Extract the [x, y] coordinate from the center of the cell holding the provided text.  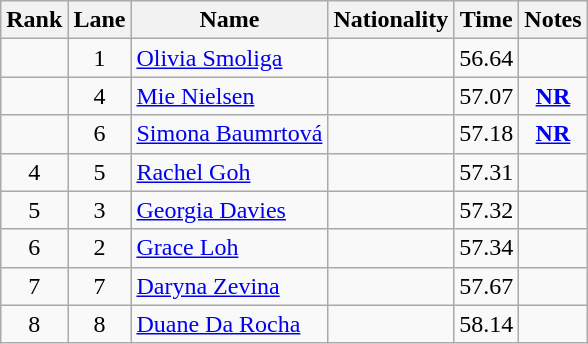
Olivia Smoliga [230, 58]
Georgia Davies [230, 210]
Mie Nielsen [230, 96]
57.18 [486, 134]
Rachel Goh [230, 172]
58.14 [486, 324]
Lane [100, 20]
Notes [553, 20]
Daryna Zevina [230, 286]
2 [100, 248]
57.67 [486, 286]
Name [230, 20]
57.32 [486, 210]
57.34 [486, 248]
Nationality [391, 20]
56.64 [486, 58]
57.31 [486, 172]
Rank [34, 20]
Duane Da Rocha [230, 324]
57.07 [486, 96]
1 [100, 58]
Grace Loh [230, 248]
Simona Baumrtová [230, 134]
Time [486, 20]
3 [100, 210]
